Return [x, y] of the center of cell containing provided text 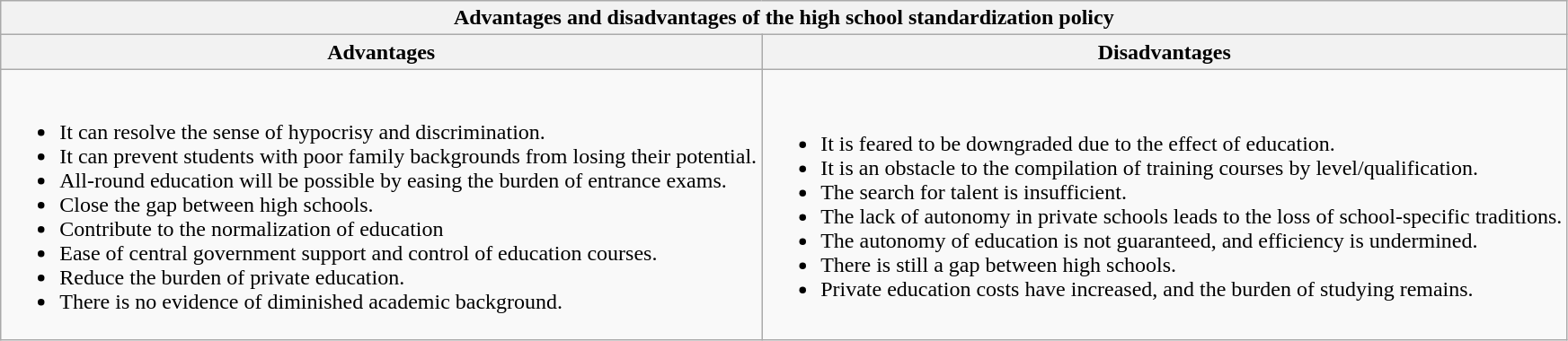
Disadvantages [1165, 52]
Advantages [381, 52]
Advantages and disadvantages of the high school standardization policy [784, 18]
